Determine the [x, y] coordinate at the center of the cell enclosing the given text.  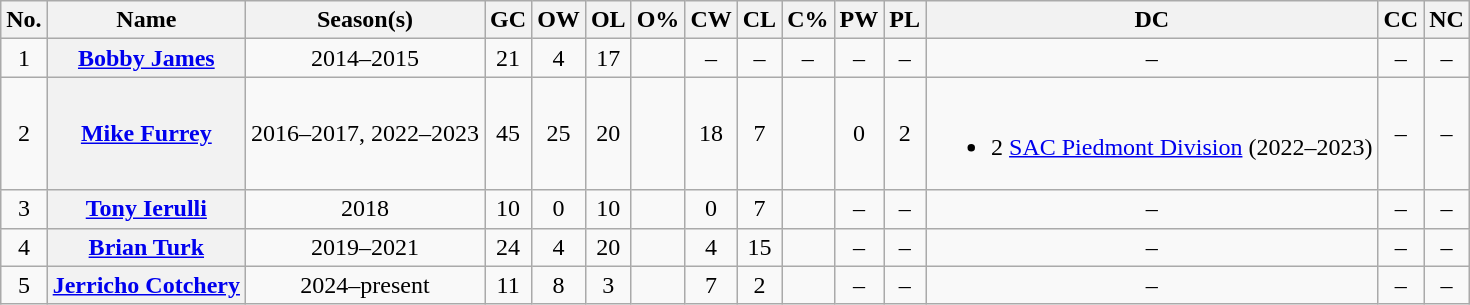
OL [608, 20]
CL [759, 20]
21 [508, 58]
CW [711, 20]
Mike Furrey [146, 134]
11 [508, 285]
PW [859, 20]
8 [559, 285]
Season(s) [364, 20]
No. [24, 20]
Brian Turk [146, 247]
Name [146, 20]
2024–present [364, 285]
OW [559, 20]
18 [711, 134]
DC [1152, 20]
45 [508, 134]
2018 [364, 209]
NC [1447, 20]
25 [559, 134]
1 [24, 58]
C% [808, 20]
2019–2021 [364, 247]
CC [1401, 20]
2016–2017, 2022–2023 [364, 134]
2 SAC Piedmont Division (2022–2023) [1152, 134]
24 [508, 247]
Bobby James [146, 58]
GC [508, 20]
PL [905, 20]
2014–2015 [364, 58]
15 [759, 247]
5 [24, 285]
Tony Ierulli [146, 209]
Jerricho Cotchery [146, 285]
17 [608, 58]
O% [658, 20]
